Return (x, y) of the center of cell containing provided text 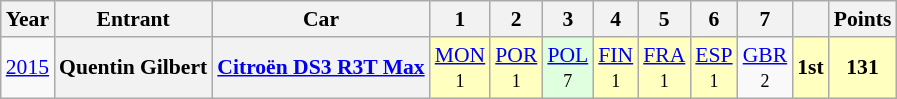
4 (616, 19)
Car (320, 19)
Points (863, 19)
FIN1 (616, 68)
2 (516, 19)
FRA1 (664, 68)
Quentin Gilbert (133, 68)
1 (460, 19)
3 (568, 19)
GBR2 (766, 68)
Entrant (133, 19)
POR1 (516, 68)
5 (664, 19)
Year (28, 19)
6 (714, 19)
POL7 (568, 68)
7 (766, 19)
MON1 (460, 68)
131 (863, 68)
2015 (28, 68)
1st (810, 68)
Citroën DS3 R3T Max (320, 68)
ESP1 (714, 68)
